Determine the (X, Y) coordinate at the center of the cell enclosing the given text.  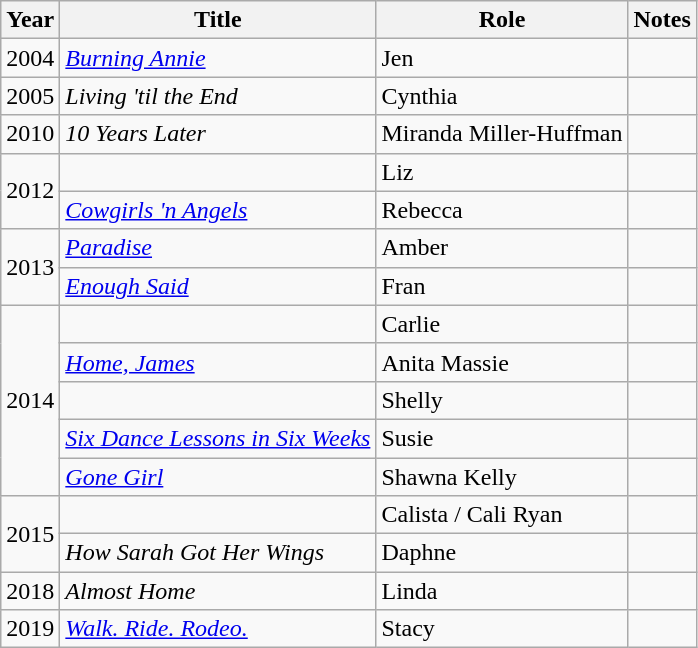
Year (30, 20)
2018 (30, 591)
Shelly (502, 400)
2014 (30, 400)
Miranda Miller-Huffman (502, 134)
Anita Massie (502, 362)
Burning Annie (218, 58)
Stacy (502, 629)
Cynthia (502, 96)
Home, James (218, 362)
2004 (30, 58)
Enough Said (218, 286)
Title (218, 20)
Carlie (502, 324)
Fran (502, 286)
Cowgirls 'n Angels (218, 210)
Shawna Kelly (502, 477)
Gone Girl (218, 477)
Jen (502, 58)
Paradise (218, 248)
Susie (502, 438)
Amber (502, 248)
Notes (662, 20)
Linda (502, 591)
Living 'til the End (218, 96)
2012 (30, 191)
10 Years Later (218, 134)
Six Dance Lessons in Six Weeks (218, 438)
How Sarah Got Her Wings (218, 553)
Calista / Cali Ryan (502, 515)
Liz (502, 172)
Almost Home (218, 591)
Role (502, 20)
Rebecca (502, 210)
2013 (30, 267)
2010 (30, 134)
2015 (30, 534)
Walk. Ride. Rodeo. (218, 629)
2019 (30, 629)
2005 (30, 96)
Daphne (502, 553)
